Detect which cell encompasses the target text, then output its (x, y) center coordinate. 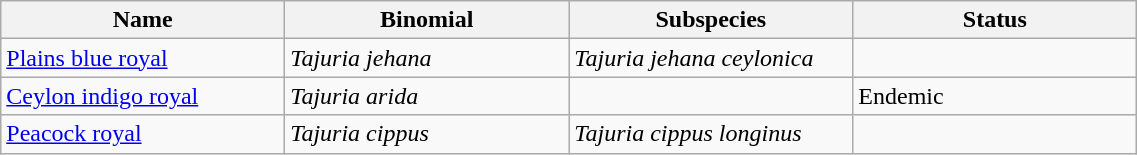
Tajuria cippus longinus (711, 134)
Tajuria jehana (427, 58)
Endemic (995, 96)
Tajuria jehana ceylonica (711, 58)
Binomial (427, 20)
Plains blue royal (143, 58)
Tajuria cippus (427, 134)
Ceylon indigo royal (143, 96)
Peacock royal (143, 134)
Status (995, 20)
Tajuria arida (427, 96)
Name (143, 20)
Subspecies (711, 20)
